Pinpoint the cell where the given text exists, returning its (X, Y) midpoint coordinate. 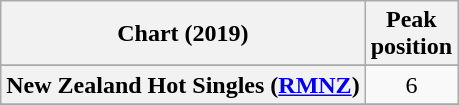
Peakposition (411, 34)
Chart (2019) (183, 34)
6 (411, 85)
New Zealand Hot Singles (RMNZ) (183, 85)
